Search for the cell housing the specified text and yield its (x, y) center coordinate. 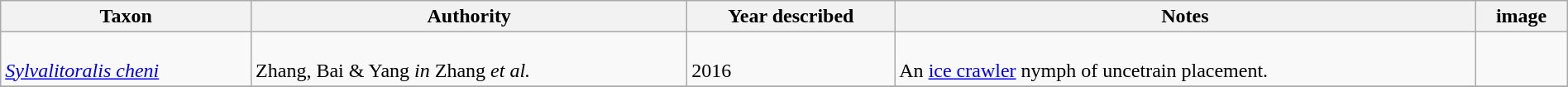
image (1522, 17)
Zhang, Bai & Yang in Zhang et al. (470, 60)
Year described (791, 17)
An ice crawler nymph of uncetrain placement. (1185, 60)
2016 (791, 60)
Authority (470, 17)
Taxon (126, 17)
Notes (1185, 17)
Sylvalitoralis cheni (126, 60)
